Return the (x, y) coordinate for the center point of the cell that contains the specified text.  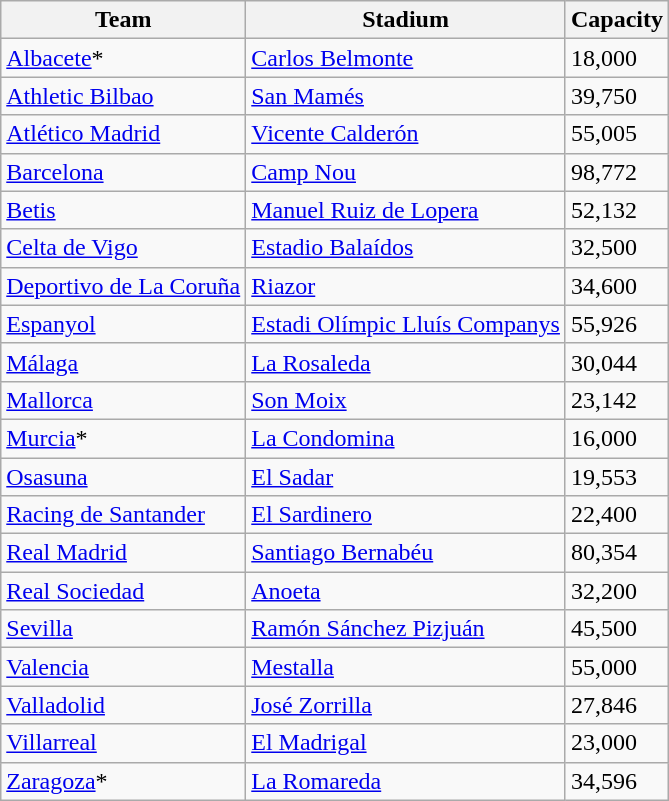
34,596 (616, 781)
55,926 (616, 324)
El Sadar (406, 477)
55,000 (616, 667)
Manuel Ruiz de Lopera (406, 210)
55,005 (616, 134)
Son Moix (406, 400)
Santiago Bernabéu (406, 553)
23,142 (616, 400)
Espanyol (124, 324)
98,772 (616, 172)
Estadio Balaídos (406, 248)
José Zorrilla (406, 705)
34,600 (616, 286)
El Sardinero (406, 515)
Real Sociedad (124, 591)
Atlético Madrid (124, 134)
Racing de Santander (124, 515)
Capacity (616, 20)
Camp Nou (406, 172)
23,000 (616, 743)
32,500 (616, 248)
Vicente Calderón (406, 134)
Mestalla (406, 667)
Albacete* (124, 58)
Real Madrid (124, 553)
Anoeta (406, 591)
32,200 (616, 591)
27,846 (616, 705)
Villarreal (124, 743)
Zaragoza* (124, 781)
Valladolid (124, 705)
45,500 (616, 629)
Carlos Belmonte (406, 58)
Sevilla (124, 629)
30,044 (616, 362)
Athletic Bilbao (124, 96)
52,132 (616, 210)
La Rosaleda (406, 362)
Mallorca (124, 400)
Betis (124, 210)
Barcelona (124, 172)
Murcia* (124, 438)
19,553 (616, 477)
Stadium (406, 20)
Osasuna (124, 477)
18,000 (616, 58)
39,750 (616, 96)
22,400 (616, 515)
La Romareda (406, 781)
16,000 (616, 438)
La Condomina (406, 438)
Málaga (124, 362)
Valencia (124, 667)
Team (124, 20)
San Mamés (406, 96)
Ramón Sánchez Pizjuán (406, 629)
El Madrigal (406, 743)
Riazor (406, 286)
Deportivo de La Coruña (124, 286)
80,354 (616, 553)
Celta de Vigo (124, 248)
Estadi Olímpic Lluís Companys (406, 324)
